Capture the cell that displays the provided text and extract its [X, Y] central coordinate. 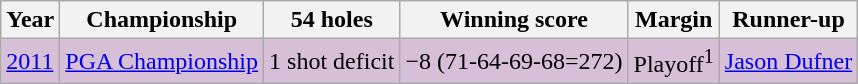
Runner-up [788, 20]
−8 (71-64-69-68=272) [514, 62]
Championship [162, 20]
PGA Championship [162, 62]
Year [30, 20]
Jason Dufner [788, 62]
Margin [674, 20]
1 shot deficit [332, 62]
Winning score [514, 20]
Playoff1 [674, 62]
2011 [30, 62]
54 holes [332, 20]
